Scan for the cell matching the given text and deliver its (x, y) coordinate at center. 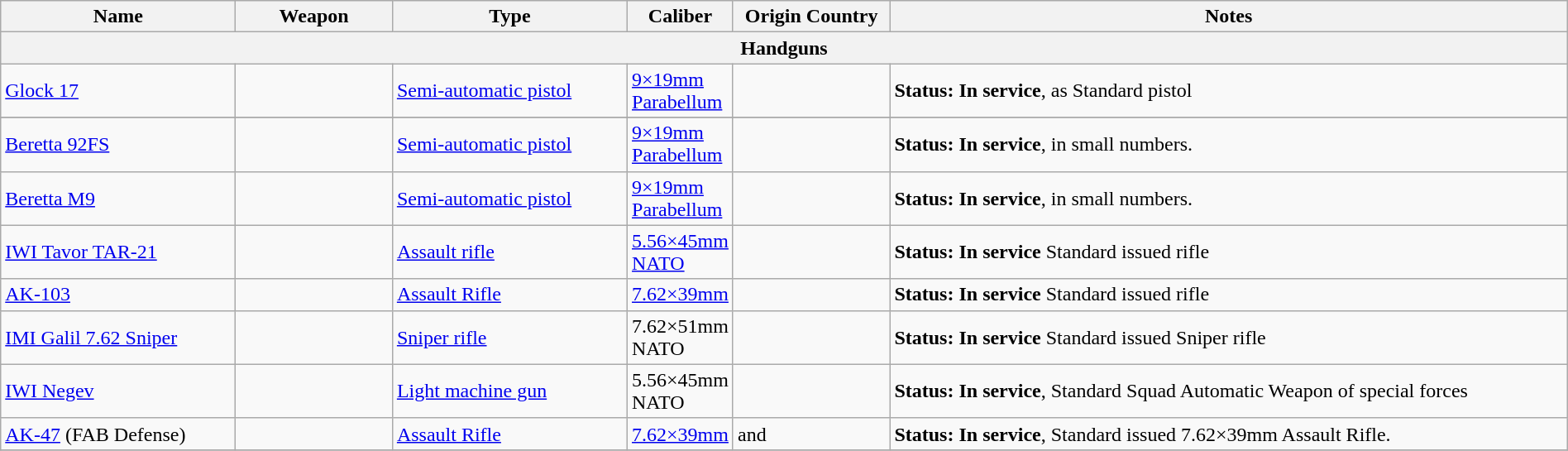
and (810, 434)
Notes (1229, 17)
Status: In service, as Standard pistol (1229, 91)
Origin Country (810, 17)
IMI Galil 7.62 Sniper (118, 338)
Type (509, 17)
IWI Negev (118, 391)
7.62×51mm NATO (681, 338)
Sniper rifle (509, 338)
IWI Tavor TAR-21 (118, 252)
Beretta M9 (118, 199)
Light machine gun (509, 391)
Assault rifle (509, 252)
Handguns (784, 48)
Glock 17 (118, 91)
AK-103 (118, 295)
Weapon (314, 17)
Name (118, 17)
Status: In service Standard issued Sniper rifle (1229, 338)
AK-47 (FAB Defense) (118, 434)
Status: In service, Standard issued 7.62×39mm Assault Rifle. (1229, 434)
Beretta 92FS (118, 144)
Status: In service, Standard Squad Automatic Weapon of special forces (1229, 391)
Caliber (681, 17)
